Scan for the cell matching the given text and deliver its [x, y] coordinate at center. 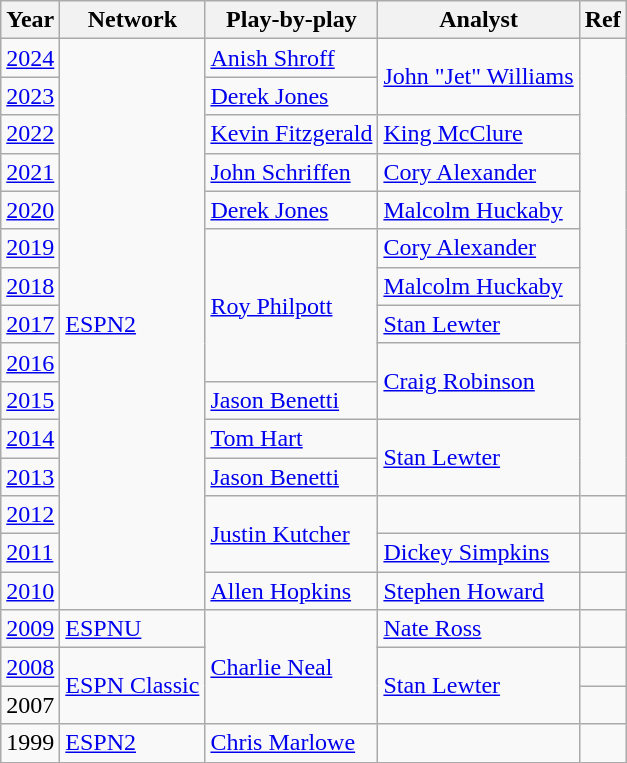
2017 [30, 324]
2018 [30, 286]
Year [30, 20]
Kevin Fitzgerald [292, 134]
Charlie Neal [292, 667]
2024 [30, 58]
ESPN Classic [132, 686]
2013 [30, 477]
1999 [30, 743]
King McClure [478, 134]
Allen Hopkins [292, 591]
Craig Robinson [478, 381]
Analyst [478, 20]
2016 [30, 362]
2012 [30, 515]
2011 [30, 553]
Anish Shroff [292, 58]
2023 [30, 96]
John Schriffen [292, 172]
Network [132, 20]
Justin Kutcher [292, 534]
2010 [30, 591]
2015 [30, 400]
2020 [30, 210]
ESPNU [132, 629]
Dickey Simpkins [478, 553]
Ref [602, 20]
2008 [30, 667]
Tom Hart [292, 438]
2019 [30, 248]
Nate Ross [478, 629]
Play-by-play [292, 20]
Roy Philpott [292, 305]
2014 [30, 438]
2022 [30, 134]
Chris Marlowe [292, 743]
2007 [30, 705]
John "Jet" Williams [478, 77]
Stephen Howard [478, 591]
2021 [30, 172]
2009 [30, 629]
